Detect which cell encompasses the target text, then output its (X, Y) center coordinate. 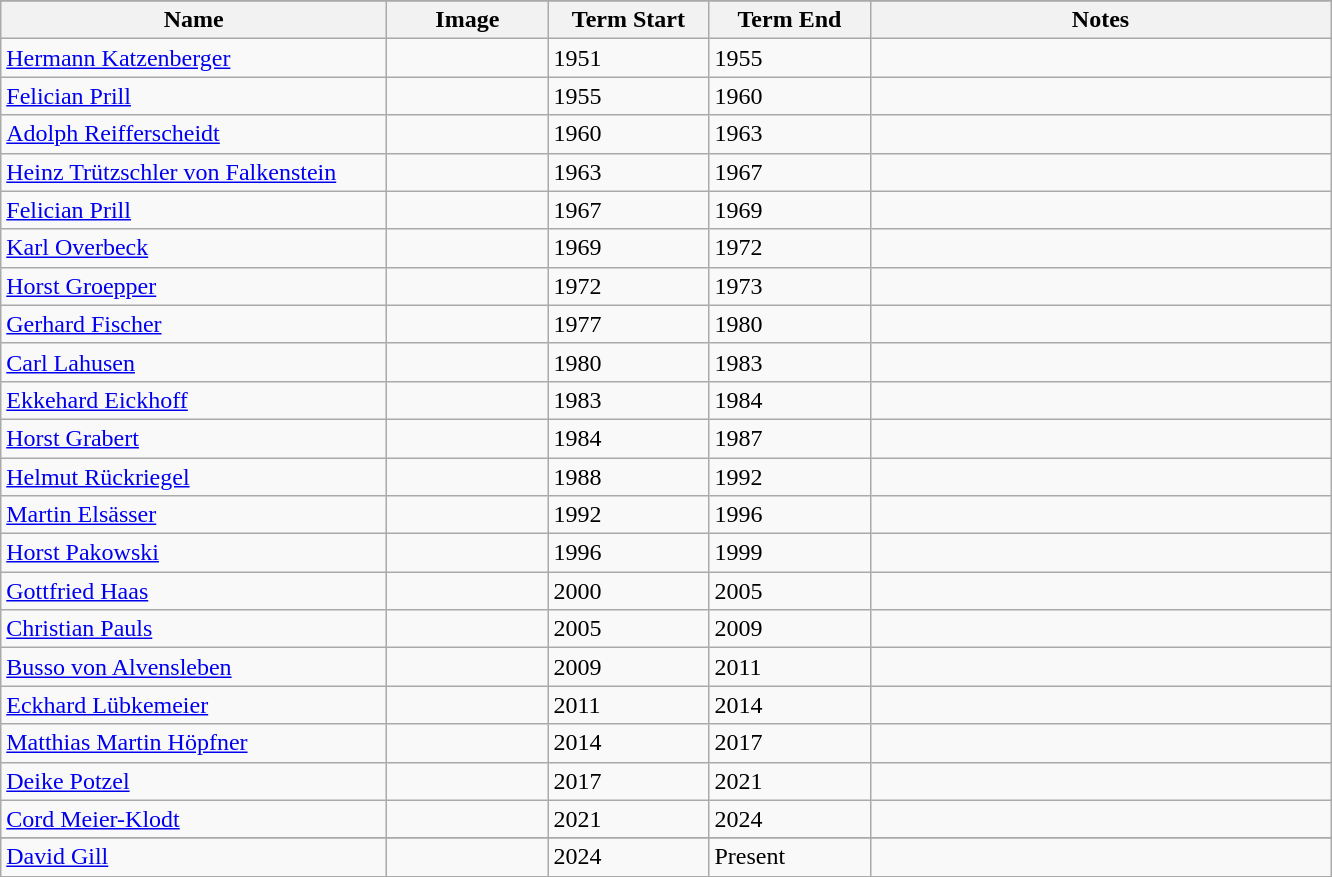
Eckhard Lübkemeier (194, 705)
Adolph Reifferscheidt (194, 134)
Gerhard Fischer (194, 324)
Martin Elsässer (194, 515)
1973 (790, 286)
Hermann Katzenberger (194, 58)
Name (194, 20)
2000 (628, 591)
Heinz Trützschler von Falkenstein (194, 172)
Horst Groepper (194, 286)
David Gill (194, 857)
Term End (790, 20)
Image (468, 20)
1988 (628, 477)
Gottfried Haas (194, 591)
Christian Pauls (194, 629)
Horst Pakowski (194, 553)
Carl Lahusen (194, 362)
Karl Overbeck (194, 248)
1951 (628, 58)
Matthias Martin Höpfner (194, 743)
Busso von Alvensleben (194, 667)
Helmut Rückriegel (194, 477)
1987 (790, 438)
Present (790, 857)
Cord Meier-Klodt (194, 819)
Term Start (628, 20)
1999 (790, 553)
Notes (1100, 20)
Deike Potzel (194, 781)
1977 (628, 324)
Horst Grabert (194, 438)
Ekkehard Eickhoff (194, 400)
